Return the [x, y] coordinate for the center point of the cell that contains the specified text.  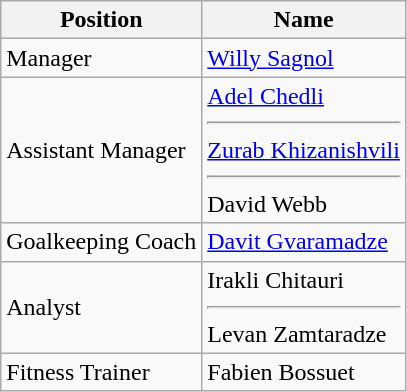
Analyst [102, 307]
Manager [102, 58]
Goalkeeping Coach [102, 242]
Position [102, 20]
Assistant Manager [102, 150]
Fabien Bossuet [304, 372]
Fitness Trainer [102, 372]
Name [304, 20]
Irakli Chitauri Levan Zamtaradze [304, 307]
Adel Chedli Zurab Khizanishvili David Webb [304, 150]
Willy Sagnol [304, 58]
Davit Gvaramadze [304, 242]
